Find where the given text appears and provide that cell's center as [x, y] coordinate. 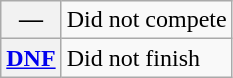
Did not compete [146, 20]
Did not finish [146, 58]
— [31, 20]
DNF [31, 58]
